Return (X, Y) of the center of cell containing provided text 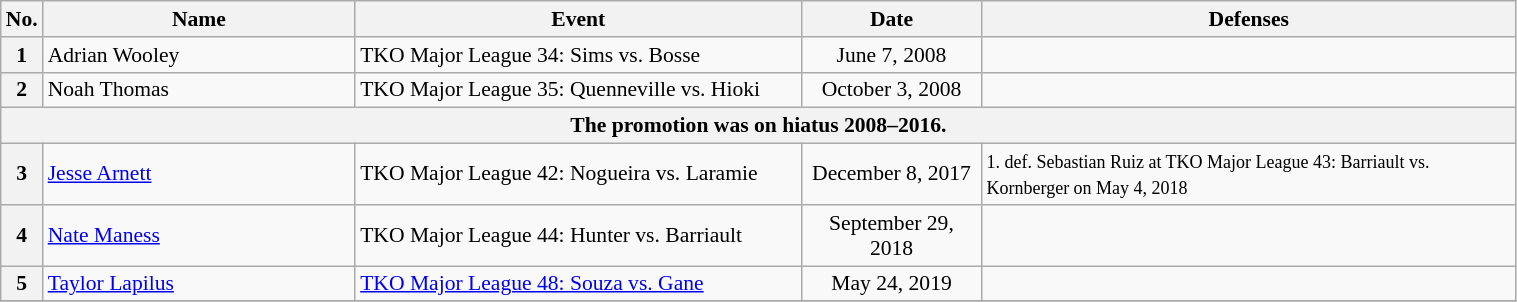
Adrian Wooley (199, 55)
4 (22, 236)
October 3, 2008 (892, 90)
Event (578, 19)
3 (22, 174)
June 7, 2008 (892, 55)
Taylor Lapilus (199, 284)
Noah Thomas (199, 90)
December 8, 2017 (892, 174)
1. def. Sebastian Ruiz at TKO Major League 43: Barriault vs. Kornberger on May 4, 2018 (1248, 174)
TKO Major League 44: Hunter vs. Barriault (578, 236)
Name (199, 19)
No. (22, 19)
Jesse Arnett (199, 174)
5 (22, 284)
Nate Maness (199, 236)
TKO Major League 42: Nogueira vs. Laramie (578, 174)
2 (22, 90)
TKO Major League 34: Sims vs. Bosse (578, 55)
TKO Major League 48: Souza vs. Gane (578, 284)
1 (22, 55)
The promotion was on hiatus 2008–2016. (758, 126)
May 24, 2019 (892, 284)
Defenses (1248, 19)
TKO Major League 35: Quenneville vs. Hioki (578, 90)
Date (892, 19)
September 29, 2018 (892, 236)
